Pinpoint the cell where the given text exists, returning its (X, Y) midpoint coordinate. 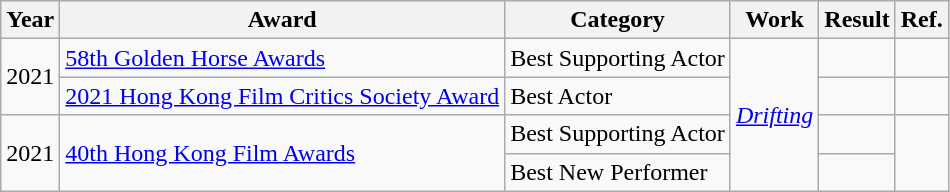
Category (618, 20)
Best Actor (618, 96)
Ref. (922, 20)
58th Golden Horse Awards (282, 58)
Award (282, 20)
Result (857, 20)
Work (774, 20)
Year (30, 20)
Drifting (774, 115)
2021 Hong Kong Film Critics Society Award (282, 96)
Best New Performer (618, 172)
40th Hong Kong Film Awards (282, 153)
